From the cell containing the given text, extract its center point as (X, Y) coordinate. 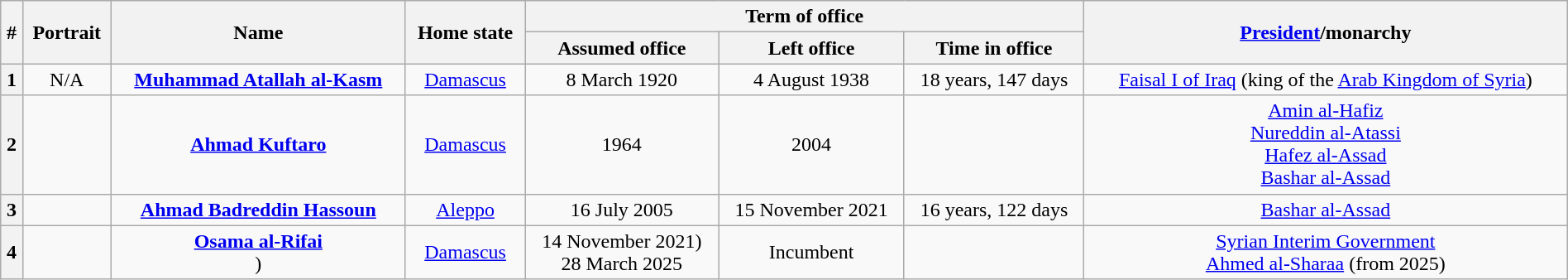
Aleppo (465, 210)
Portrait (66, 32)
16 July 2005 (622, 210)
# (12, 32)
4 (12, 252)
President/monarchy (1325, 32)
Muhammad Atallah al-Kasm (258, 80)
Amin al-HafizNureddin al-AtassiHafez al-AssadBashar al-Assad (1325, 144)
Faisal I of Iraq (king of the Arab Kingdom of Syria) (1325, 80)
Home state (465, 32)
15 November 2021 (812, 210)
Syrian Interim GovernmentAhmed al-Sharaa (from 2025) (1325, 252)
Time in office (994, 48)
Name (258, 32)
Ahmad Badreddin Hassoun (258, 210)
2 (12, 144)
1964 (622, 144)
4 August 1938 (812, 80)
Ahmad Kuftaro (258, 144)
Term of office (805, 17)
2004 (812, 144)
Left office (812, 48)
14 November 2021)28 March 2025 (622, 252)
8 March 1920 (622, 80)
N/A (66, 80)
16 years, 122 days (994, 210)
Incumbent (812, 252)
1 (12, 80)
3 (12, 210)
18 years, 147 days (994, 80)
Bashar al-Assad (1325, 210)
Osama al-Rifai) (258, 252)
Assumed office (622, 48)
